Detect which cell encompasses the target text, then output its (x, y) center coordinate. 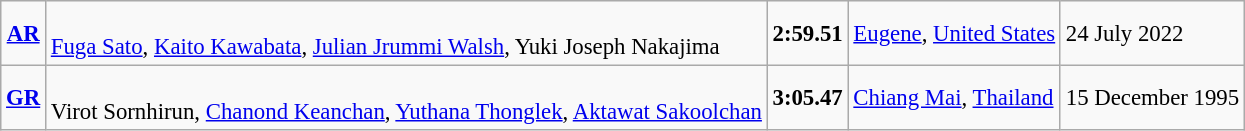
3:05.47 (808, 98)
2:59.51 (808, 34)
Fuga Sato, Kaito Kawabata, Julian Jrummi Walsh, Yuki Joseph Nakajima (407, 34)
15 December 1995 (1152, 98)
Virot Sornhirun, Chanond Keanchan, Yuthana Thonglek, Aktawat Sakoolchan (407, 98)
Eugene, United States (954, 34)
GR (24, 98)
AR (24, 34)
24 July 2022 (1152, 34)
Chiang Mai, Thailand (954, 98)
